Determine the [x, y] coordinate at the center of the cell enclosing the given text.  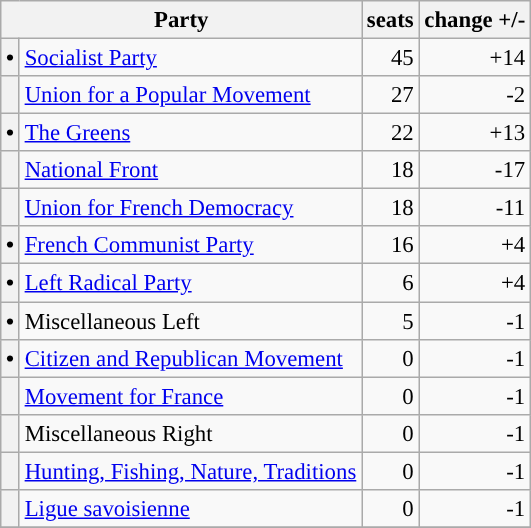
Union for French Democracy [190, 208]
-17 [475, 170]
Ligue savoisienne [190, 509]
Union for a Popular Movement [190, 95]
French Communist Party [190, 245]
27 [390, 95]
seats [390, 20]
Socialist Party [190, 58]
Party [182, 20]
16 [390, 245]
45 [390, 58]
National Front [190, 170]
change +/- [475, 20]
Citizen and Republican Movement [190, 358]
+14 [475, 58]
Hunting, Fishing, Nature, Traditions [190, 471]
The Greens [190, 133]
-11 [475, 208]
5 [390, 321]
Miscellaneous Right [190, 433]
Movement for France [190, 396]
Miscellaneous Left [190, 321]
22 [390, 133]
Left Radical Party [190, 283]
+13 [475, 133]
6 [390, 283]
-2 [475, 95]
